Return (X, Y) of the center of cell containing provided text 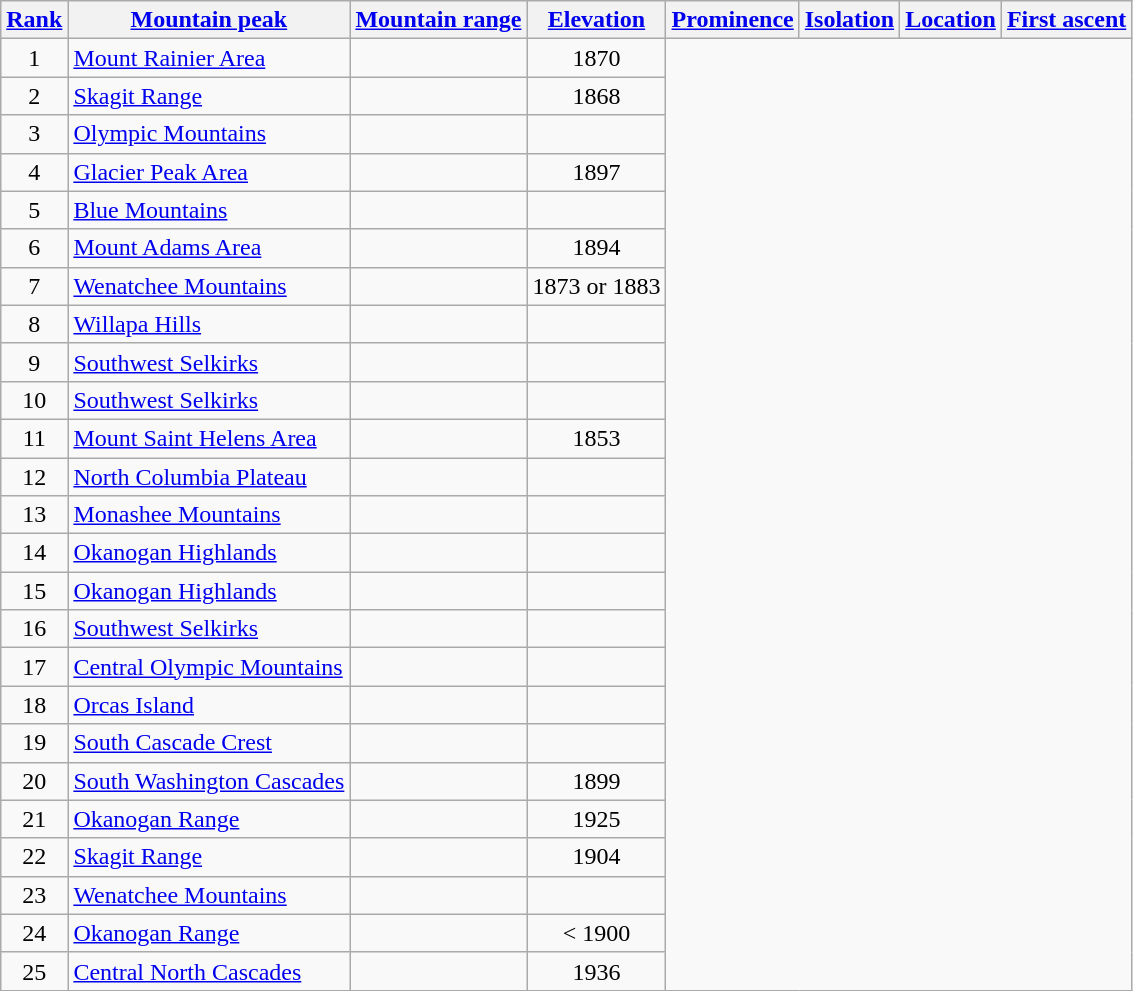
24 (34, 933)
7 (34, 286)
Monashee Mountains (209, 515)
1894 (596, 248)
17 (34, 667)
8 (34, 324)
6 (34, 248)
Central Olympic Mountains (209, 667)
South Cascade Crest (209, 743)
1870 (596, 58)
2 (34, 96)
13 (34, 515)
Prominence (732, 20)
9 (34, 362)
South Washington Cascades (209, 781)
Isolation (849, 20)
1936 (596, 971)
1899 (596, 781)
18 (34, 705)
15 (34, 591)
10 (34, 400)
Location (951, 20)
12 (34, 477)
< 1900 (596, 933)
4 (34, 172)
Mountain peak (209, 20)
Olympic Mountains (209, 134)
5 (34, 210)
25 (34, 971)
Willapa Hills (209, 324)
19 (34, 743)
Rank (34, 20)
Blue Mountains (209, 210)
11 (34, 438)
1868 (596, 96)
Elevation (596, 20)
Central North Cascades (209, 971)
1 (34, 58)
23 (34, 895)
20 (34, 781)
Orcas Island (209, 705)
1873 or 1883 (596, 286)
22 (34, 857)
Mount Saint Helens Area (209, 438)
16 (34, 629)
Mount Adams Area (209, 248)
Mountain range (438, 20)
Mount Rainier Area (209, 58)
Glacier Peak Area (209, 172)
21 (34, 819)
First ascent (1066, 20)
14 (34, 553)
1853 (596, 438)
3 (34, 134)
North Columbia Plateau (209, 477)
1904 (596, 857)
1925 (596, 819)
1897 (596, 172)
